Detect which cell encompasses the target text, then output its [X, Y] center coordinate. 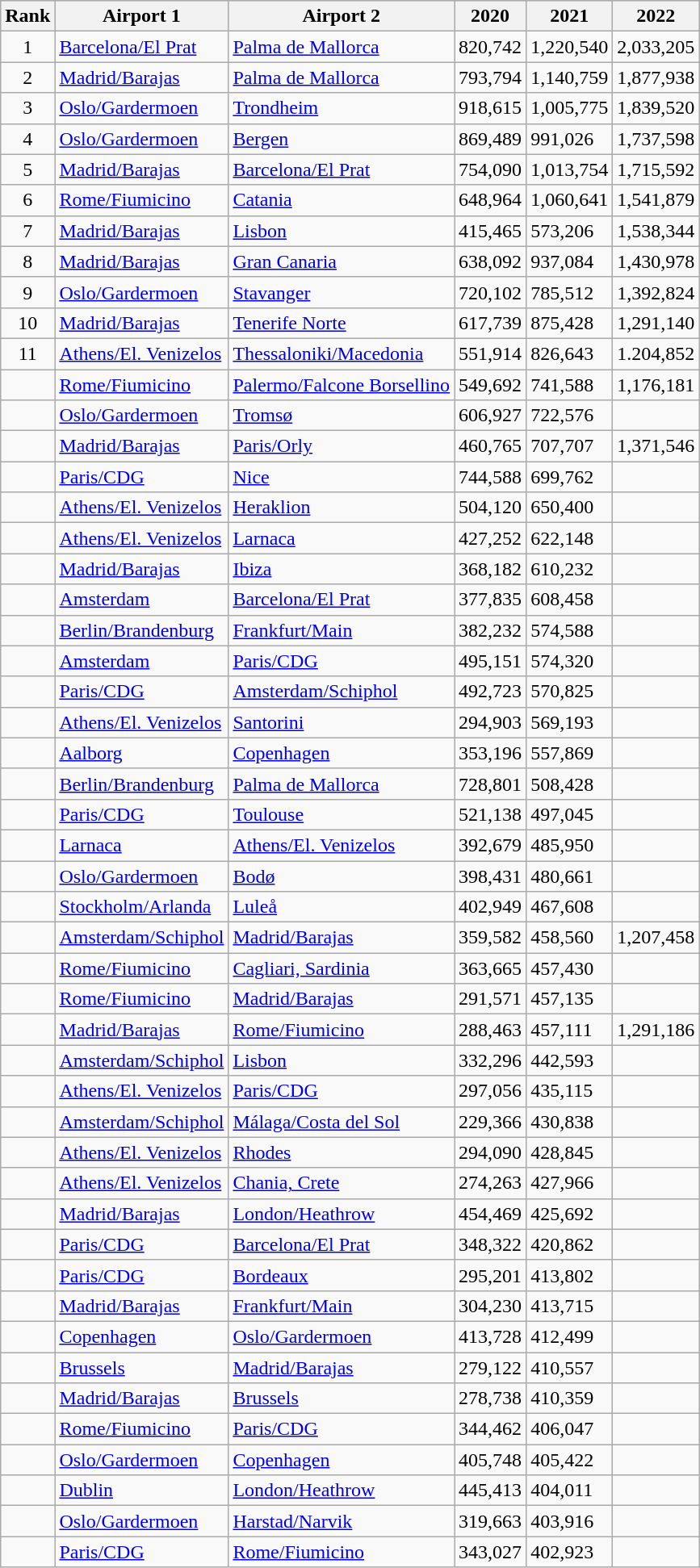
Airport 1 [142, 16]
344,462 [491, 1429]
332,296 [491, 1060]
549,692 [491, 385]
454,469 [491, 1214]
Heraklion [342, 508]
648,964 [491, 200]
1,877,938 [656, 77]
521,138 [491, 814]
412,499 [570, 1336]
754,090 [491, 169]
2022 [656, 16]
398,431 [491, 876]
3 [27, 108]
348,322 [491, 1244]
1,207,458 [656, 938]
1,715,592 [656, 169]
650,400 [570, 508]
278,738 [491, 1399]
294,090 [491, 1152]
363,665 [491, 968]
Rank [27, 16]
606,927 [491, 416]
368,182 [491, 569]
1,176,181 [656, 385]
1,371,546 [656, 446]
574,320 [570, 661]
793,794 [491, 77]
427,252 [491, 538]
485,950 [570, 845]
Ibiza [342, 569]
425,692 [570, 1214]
1.204,852 [656, 353]
392,679 [491, 845]
Santorini [342, 722]
1,839,520 [656, 108]
Trondheim [342, 108]
8 [27, 261]
402,923 [570, 1552]
1,140,759 [570, 77]
785,512 [570, 292]
557,869 [570, 753]
1 [27, 47]
295,201 [491, 1275]
497,045 [570, 814]
1,538,344 [656, 231]
291,571 [491, 999]
617,739 [491, 323]
Palermo/Falcone Borsellino [342, 385]
359,582 [491, 938]
1,392,824 [656, 292]
406,047 [570, 1429]
Bordeaux [342, 1275]
820,742 [491, 47]
Rhodes [342, 1152]
826,643 [570, 353]
410,557 [570, 1368]
428,845 [570, 1152]
11 [27, 353]
991,026 [570, 139]
7 [27, 231]
573,206 [570, 231]
6 [27, 200]
382,232 [491, 630]
551,914 [491, 353]
Dublin [142, 1491]
442,593 [570, 1060]
430,838 [570, 1122]
413,715 [570, 1306]
435,115 [570, 1091]
Stavanger [342, 292]
457,430 [570, 968]
610,232 [570, 569]
5 [27, 169]
445,413 [491, 1491]
458,560 [570, 938]
405,422 [570, 1460]
728,801 [491, 784]
918,615 [491, 108]
937,084 [570, 261]
Gran Canaria [342, 261]
2021 [570, 16]
2 [27, 77]
1,220,540 [570, 47]
415,465 [491, 231]
274,263 [491, 1183]
229,366 [491, 1122]
413,802 [570, 1275]
508,428 [570, 784]
492,723 [491, 692]
294,903 [491, 722]
869,489 [491, 139]
402,949 [491, 907]
427,966 [570, 1183]
744,588 [491, 477]
495,151 [491, 661]
2,033,205 [656, 47]
570,825 [570, 692]
Cagliari, Sardinia [342, 968]
377,835 [491, 600]
707,707 [570, 446]
413,728 [491, 1336]
Thessaloniki/Macedonia [342, 353]
Toulouse [342, 814]
1,541,879 [656, 200]
1,060,641 [570, 200]
504,120 [491, 508]
288,463 [491, 1030]
4 [27, 139]
1,291,186 [656, 1030]
405,748 [491, 1460]
574,588 [570, 630]
Chania, Crete [342, 1183]
699,762 [570, 477]
Tenerife Norte [342, 323]
Aalborg [142, 753]
1,005,775 [570, 108]
353,196 [491, 753]
304,230 [491, 1306]
608,458 [570, 600]
343,027 [491, 1552]
404,011 [570, 1491]
Luleå [342, 907]
1,291,140 [656, 323]
457,135 [570, 999]
420,862 [570, 1244]
297,056 [491, 1091]
2020 [491, 16]
638,092 [491, 261]
569,193 [570, 722]
9 [27, 292]
720,102 [491, 292]
Nice [342, 477]
Bergen [342, 139]
480,661 [570, 876]
Airport 2 [342, 16]
467,608 [570, 907]
Catania [342, 200]
Tromsø [342, 416]
410,359 [570, 1399]
460,765 [491, 446]
1,430,978 [656, 261]
875,428 [570, 323]
10 [27, 323]
457,111 [570, 1030]
1,013,754 [570, 169]
319,663 [491, 1521]
722,576 [570, 416]
Bodø [342, 876]
Paris/Orly [342, 446]
Stockholm/Arlanda [142, 907]
403,916 [570, 1521]
1,737,598 [656, 139]
622,148 [570, 538]
Harstad/Narvik [342, 1521]
279,122 [491, 1368]
741,588 [570, 385]
Málaga/Costa del Sol [342, 1122]
